Extract the (x, y) coordinate from the center of the cell holding the provided text.  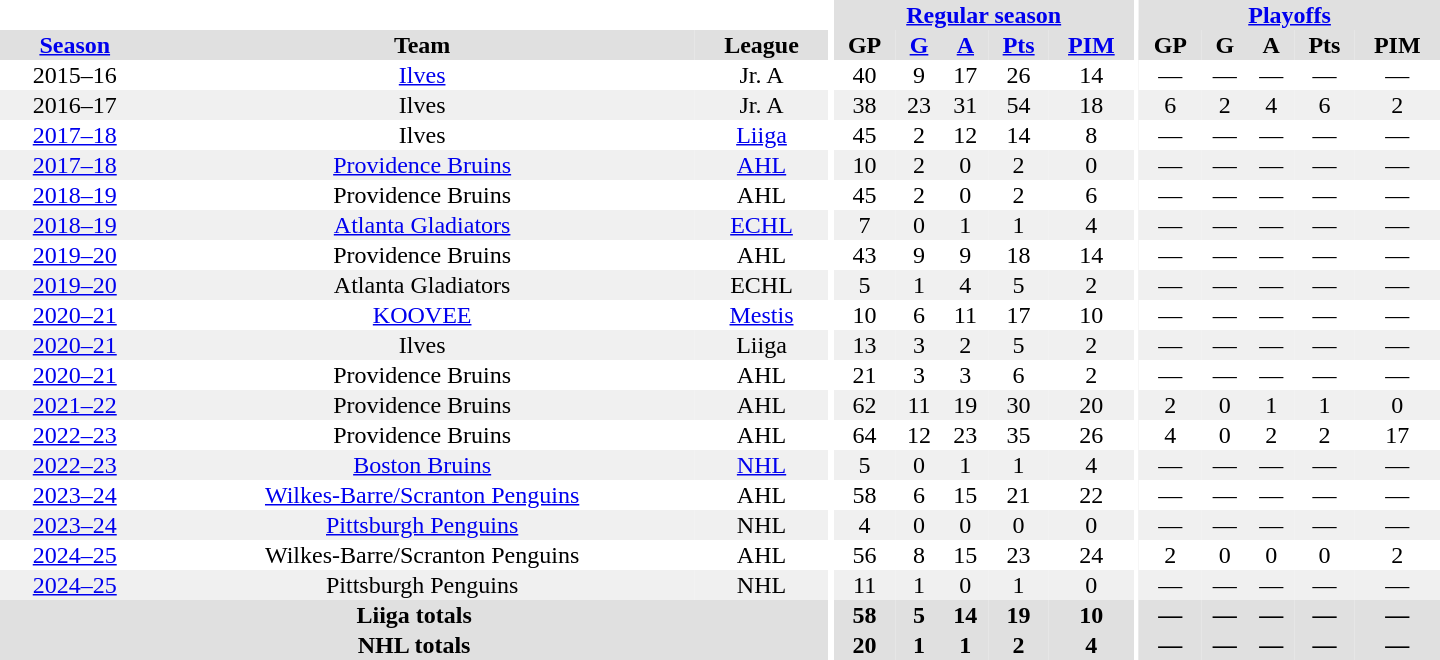
13 (864, 345)
Mestis (762, 315)
40 (864, 75)
Liiga totals (414, 615)
64 (864, 435)
56 (864, 555)
2021–22 (75, 405)
KOOVEE (422, 315)
League (762, 45)
Boston Bruins (422, 465)
43 (864, 255)
38 (864, 105)
Playoffs (1290, 15)
31 (965, 105)
62 (864, 405)
2015–16 (75, 75)
22 (1092, 495)
54 (1019, 105)
Team (422, 45)
24 (1092, 555)
NHL totals (414, 645)
30 (1019, 405)
Season (75, 45)
7 (864, 225)
2016–17 (75, 105)
Regular season (984, 15)
35 (1019, 435)
